Extract the [X, Y] coordinate from the center of the cell holding the provided text.  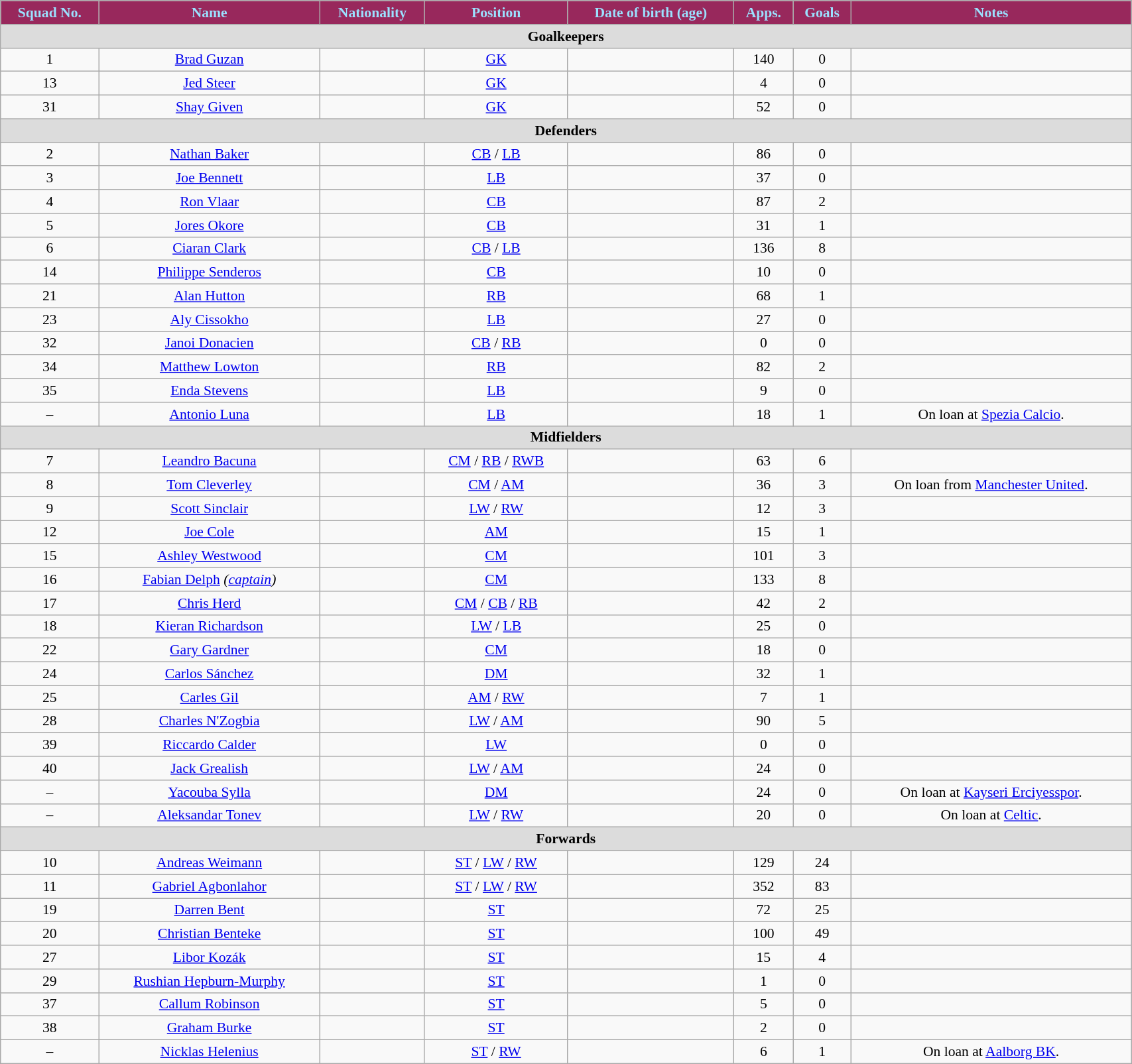
Enda Stevens [210, 390]
49 [822, 934]
Antonio Luna [210, 414]
Joe Bennett [210, 178]
Scott Sinclair [210, 508]
Rushian Hepburn-Murphy [210, 981]
Yacouba Sylla [210, 792]
On loan at Kayseri Erciyesspor. [991, 792]
35 [50, 390]
Aly Cissokho [210, 320]
Riccardo Calder [210, 745]
Chris Herd [210, 603]
34 [50, 367]
90 [764, 721]
19 [50, 910]
82 [764, 367]
Ashley Westwood [210, 556]
133 [764, 579]
Squad No. [50, 13]
Name [210, 13]
Leandro Bacuna [210, 461]
86 [764, 154]
Ciaran Clark [210, 249]
Nationality [372, 13]
Brad Guzan [210, 60]
Matthew Lowton [210, 367]
Midfielders [566, 438]
Gary Gardner [210, 650]
Libor Kozák [210, 957]
83 [822, 886]
LW [496, 745]
Jores Okore [210, 225]
Christian Benteke [210, 934]
39 [50, 745]
Fabian Delph (captain) [210, 579]
352 [764, 886]
Janoi Donacien [210, 343]
29 [50, 981]
87 [764, 202]
Darren Bent [210, 910]
On loan at Spezia Calcio. [991, 414]
136 [764, 249]
On loan at Celtic. [991, 815]
101 [764, 556]
ST / RW [496, 1052]
CB / RB [496, 343]
Apps. [764, 13]
72 [764, 910]
13 [50, 84]
21 [50, 296]
AM [496, 532]
Carles Gil [210, 697]
140 [764, 60]
Jack Grealish [210, 768]
Defenders [566, 131]
Kieran Richardson [210, 626]
Philippe Senderos [210, 272]
42 [764, 603]
Shay Given [210, 107]
Goalkeepers [566, 36]
40 [50, 768]
14 [50, 272]
Alan Hutton [210, 296]
Tom Cleverley [210, 485]
Goals [822, 13]
CM / AM [496, 485]
Carlos Sánchez [210, 674]
Gabriel Agbonlahor [210, 886]
Notes [991, 13]
17 [50, 603]
Position [496, 13]
38 [50, 1028]
Nathan Baker [210, 154]
CM / RB / RWB [496, 461]
Forwards [566, 839]
On loan from Manchester United. [991, 485]
Joe Cole [210, 532]
22 [50, 650]
Jed Steer [210, 84]
LW / LB [496, 626]
36 [764, 485]
Date of birth (age) [651, 13]
On loan at Aalborg BK. [991, 1052]
16 [50, 579]
11 [50, 886]
Nicklas Helenius [210, 1052]
Graham Burke [210, 1028]
Charles N'Zogbia [210, 721]
Callum Robinson [210, 1004]
23 [50, 320]
68 [764, 296]
52 [764, 107]
Andreas Weimann [210, 863]
100 [764, 934]
28 [50, 721]
Aleksandar Tonev [210, 815]
129 [764, 863]
AM / RW [496, 697]
63 [764, 461]
CM / CB / RB [496, 603]
Ron Vlaar [210, 202]
